Search for the cell housing the specified text and yield its [x, y] center coordinate. 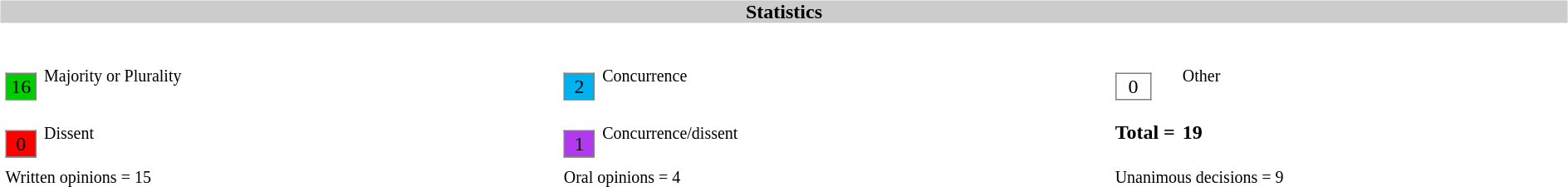
Concurrence [855, 76]
Total = [1145, 132]
Statistics [784, 12]
Dissent [301, 132]
Concurrence/dissent [855, 132]
Majority or Plurality [301, 76]
19 [1373, 132]
Other [1373, 76]
